Capture the cell that displays the provided text and extract its [X, Y] central coordinate. 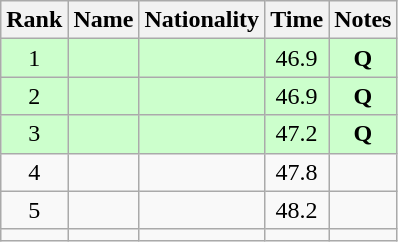
4 [34, 172]
Notes [363, 20]
3 [34, 134]
Nationality [202, 20]
48.2 [297, 210]
5 [34, 210]
2 [34, 96]
Time [297, 20]
1 [34, 58]
Name [104, 20]
Rank [34, 20]
47.2 [297, 134]
47.8 [297, 172]
